Provide the (x, y) coordinate of the cell's center where the given text is located.  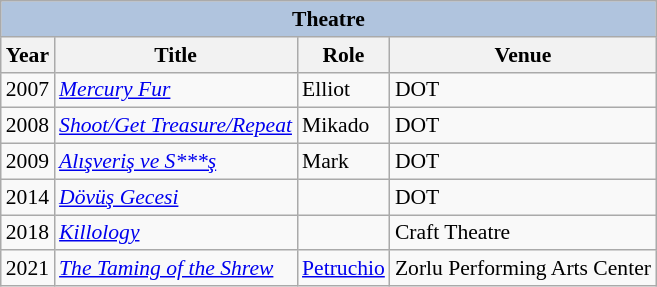
Theatre (328, 19)
2009 (28, 162)
Mercury Fur (176, 90)
2008 (28, 126)
Alışveriş ve S***ş (176, 162)
Title (176, 55)
Role (344, 55)
Mikado (344, 126)
Dövüş Gecesi (176, 197)
2014 (28, 197)
Craft Theatre (523, 233)
Zorlu Performing Arts Center (523, 269)
Petruchio (344, 269)
Elliot (344, 90)
2018 (28, 233)
The Taming of the Shrew (176, 269)
Shoot/Get Treasure/Repeat (176, 126)
Year (28, 55)
Mark (344, 162)
Killology (176, 233)
2021 (28, 269)
Venue (523, 55)
2007 (28, 90)
